Return the [X, Y] coordinate for the center point of the cell that contains the specified text.  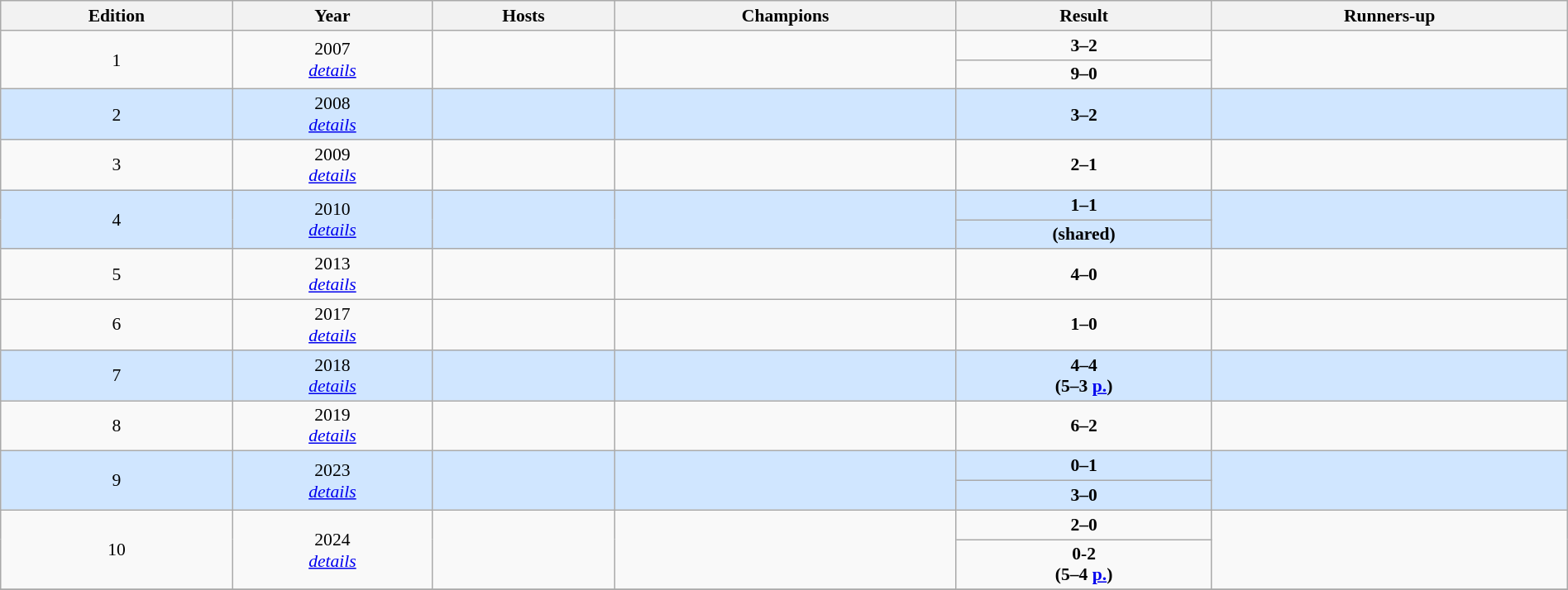
2013details [332, 274]
5 [117, 274]
4–4 (5–3 p.) [1083, 375]
Year [332, 16]
2–0 [1083, 525]
6 [117, 326]
3–0 [1083, 496]
Edition [117, 16]
2019details [332, 426]
2018details [332, 375]
2 [117, 114]
8 [117, 426]
2023details [332, 481]
2–1 [1083, 165]
9–0 [1083, 74]
2024details [332, 550]
Result [1083, 16]
2009details [332, 165]
Champions [786, 16]
4 [117, 220]
2010details [332, 220]
Runners-up [1389, 16]
3 [117, 165]
7 [117, 375]
2017details [332, 326]
2007details [332, 59]
2008details [332, 114]
0-2 (5–4 p.) [1083, 565]
Hosts [523, 16]
1–1 [1083, 205]
1 [117, 59]
4–0 [1083, 274]
1–0 [1083, 326]
(shared) [1083, 235]
6–2 [1083, 426]
10 [117, 550]
9 [117, 481]
0–1 [1083, 466]
